Detect which cell encompasses the target text, then output its (X, Y) center coordinate. 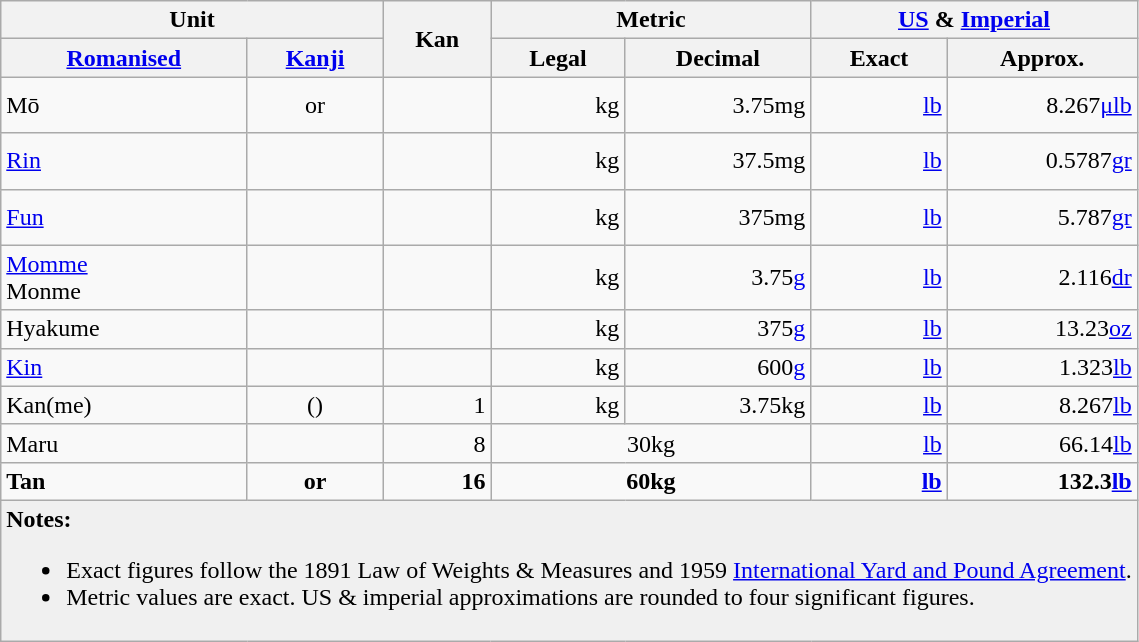
Kan (437, 39)
1 (437, 405)
Kin (124, 367)
60kg (651, 481)
Legal (558, 58)
13.23oz (1042, 329)
() (315, 405)
Mō (124, 105)
US & Imperial (974, 20)
5.787gr (1042, 217)
Tan (124, 481)
MommeMonme (124, 278)
375g (718, 329)
30kg (651, 443)
375mg (718, 217)
2.116dr (1042, 278)
Decimal (718, 58)
3.75g (718, 278)
37.5mg (718, 161)
Exact (879, 58)
Metric (651, 20)
8 (437, 443)
1.323lb (1042, 367)
0.5787gr (1042, 161)
8.267μlb (1042, 105)
600g (718, 367)
132.3lb (1042, 481)
16 (437, 481)
Maru (124, 443)
8.267lb (1042, 405)
Rin (124, 161)
Fun (124, 217)
Approx. (1042, 58)
Hyakume (124, 329)
Kan(me) (124, 405)
66.14lb (1042, 443)
Kanji (315, 58)
3.75mg (718, 105)
Unit (192, 20)
3.75kg (718, 405)
Romanised (124, 58)
